Find where the given text appears and provide that cell's center as (X, Y) coordinate. 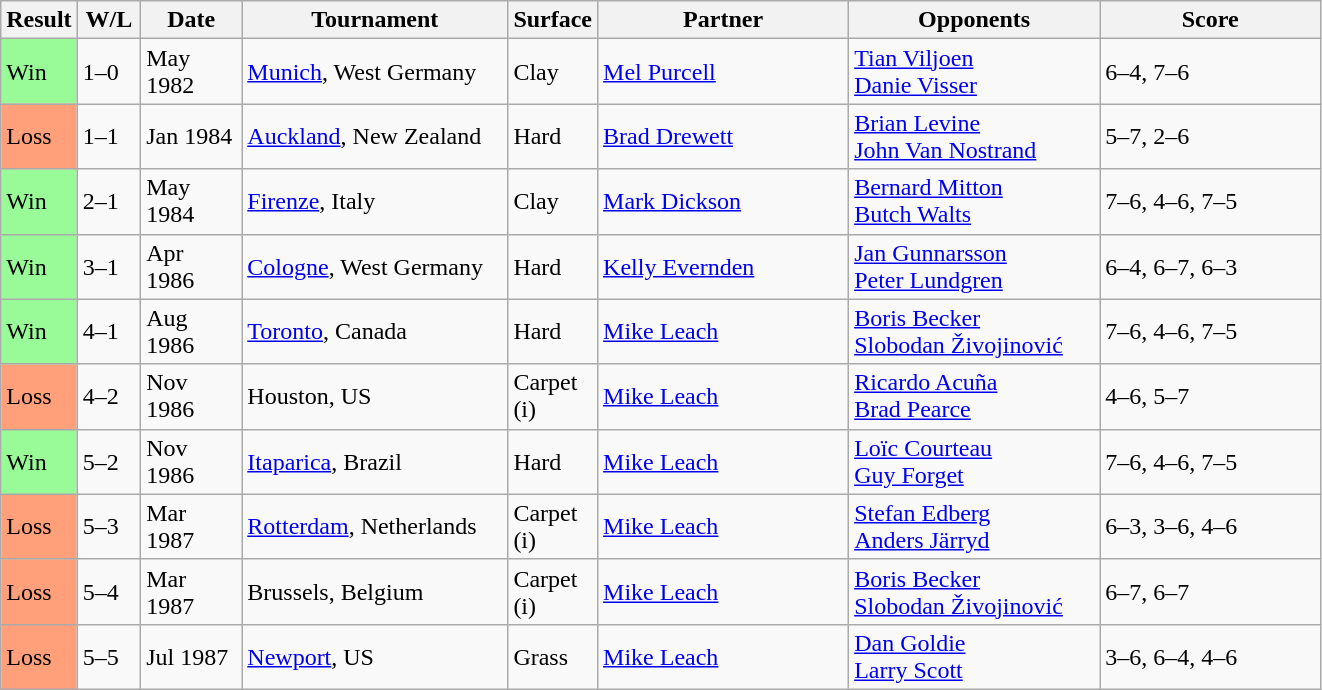
Bernard Mitton Butch Walts (974, 202)
Brussels, Belgium (375, 592)
Surface (553, 20)
5–5 (109, 656)
May 1982 (192, 72)
1–0 (109, 72)
Munich, West Germany (375, 72)
Auckland, New Zealand (375, 136)
4–1 (109, 332)
3–1 (109, 266)
6–3, 3–6, 4–6 (1210, 526)
Houston, US (375, 396)
Result (39, 20)
4–2 (109, 396)
Apr 1986 (192, 266)
Brian Levine John Van Nostrand (974, 136)
Date (192, 20)
Mel Purcell (724, 72)
Tian Viljoen Danie Visser (974, 72)
5–7, 2–6 (1210, 136)
4–6, 5–7 (1210, 396)
W/L (109, 20)
Loïc Courteau Guy Forget (974, 462)
6–4, 7–6 (1210, 72)
Jul 1987 (192, 656)
Aug 1986 (192, 332)
Mark Dickson (724, 202)
2–1 (109, 202)
6–7, 6–7 (1210, 592)
Dan Goldie Larry Scott (974, 656)
Brad Drewett (724, 136)
Itaparica, Brazil (375, 462)
5–2 (109, 462)
5–4 (109, 592)
Jan Gunnarsson Peter Lundgren (974, 266)
Ricardo Acuña Brad Pearce (974, 396)
Stefan Edberg Anders Järryd (974, 526)
5–3 (109, 526)
Kelly Evernden (724, 266)
Rotterdam, Netherlands (375, 526)
Cologne, West Germany (375, 266)
6–4, 6–7, 6–3 (1210, 266)
Toronto, Canada (375, 332)
Partner (724, 20)
Opponents (974, 20)
3–6, 6–4, 4–6 (1210, 656)
Grass (553, 656)
Score (1210, 20)
1–1 (109, 136)
May 1984 (192, 202)
Newport, US (375, 656)
Tournament (375, 20)
Firenze, Italy (375, 202)
Jan 1984 (192, 136)
